Provide the (x, y) coordinate of the cell's center where the given text is located.  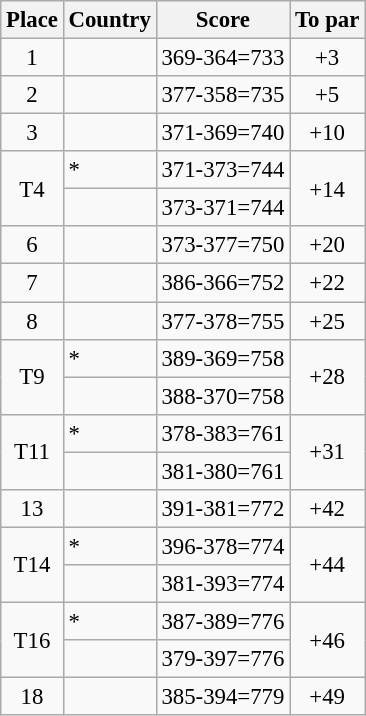
T9 (32, 376)
387-389=776 (223, 621)
7 (32, 283)
T16 (32, 640)
377-358=735 (223, 95)
+44 (328, 564)
+20 (328, 245)
369-364=733 (223, 58)
T4 (32, 188)
386-366=752 (223, 283)
371-373=744 (223, 170)
Score (223, 20)
381-393=774 (223, 584)
+10 (328, 133)
379-397=776 (223, 659)
+22 (328, 283)
6 (32, 245)
+28 (328, 376)
371-369=740 (223, 133)
+5 (328, 95)
373-371=744 (223, 208)
389-369=758 (223, 358)
378-383=761 (223, 433)
+46 (328, 640)
2 (32, 95)
+31 (328, 452)
8 (32, 321)
396-378=774 (223, 546)
+49 (328, 697)
To par (328, 20)
391-381=772 (223, 509)
377-378=755 (223, 321)
1 (32, 58)
+25 (328, 321)
381-380=761 (223, 471)
+42 (328, 509)
385-394=779 (223, 697)
+14 (328, 188)
Country (110, 20)
388-370=758 (223, 396)
Place (32, 20)
13 (32, 509)
373-377=750 (223, 245)
T14 (32, 564)
3 (32, 133)
T11 (32, 452)
18 (32, 697)
+3 (328, 58)
